Extract the [X, Y] coordinate from the center of the cell holding the provided text.  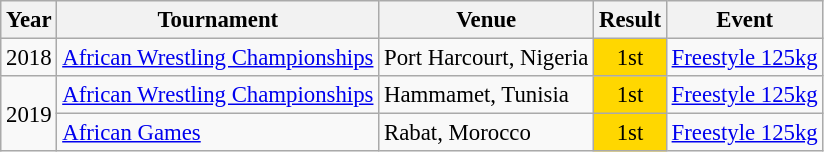
Result [630, 20]
Venue [486, 20]
Tournament [218, 20]
Hammamet, Tunisia [486, 95]
Rabat, Morocco [486, 133]
2018 [29, 58]
African Games [218, 133]
2019 [29, 114]
Port Harcourt, Nigeria [486, 58]
Event [744, 20]
Year [29, 20]
